Scan for the cell matching the given text and deliver its (X, Y) coordinate at center. 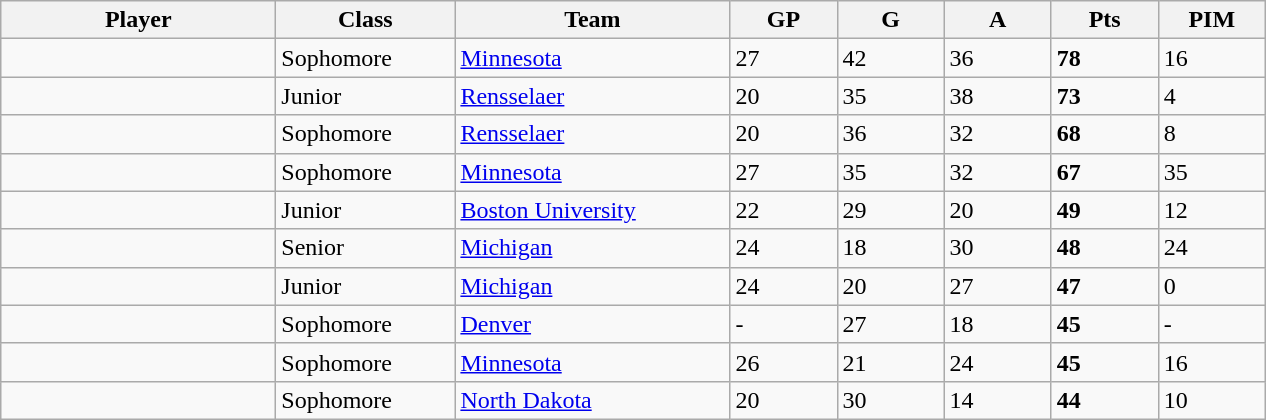
Team (592, 20)
A (998, 20)
47 (1104, 286)
G (890, 20)
44 (1104, 400)
68 (1104, 134)
29 (890, 210)
12 (1212, 210)
Denver (592, 324)
Class (366, 20)
42 (890, 58)
4 (1212, 96)
22 (784, 210)
0 (1212, 286)
38 (998, 96)
21 (890, 362)
49 (1104, 210)
Pts (1104, 20)
14 (998, 400)
GP (784, 20)
67 (1104, 172)
North Dakota (592, 400)
73 (1104, 96)
78 (1104, 58)
26 (784, 362)
Senior (366, 248)
10 (1212, 400)
Player (138, 20)
48 (1104, 248)
PIM (1212, 20)
Boston University (592, 210)
8 (1212, 134)
